Output the [X, Y] coordinate of the center of the cell containing the given text.  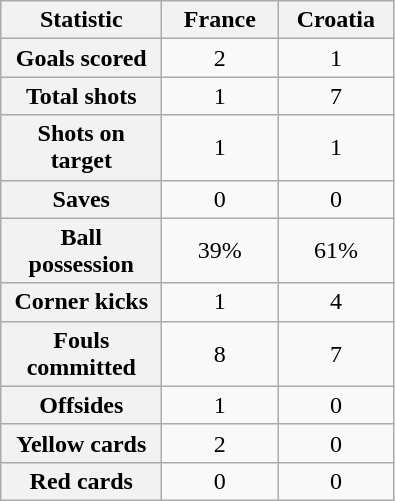
8 [220, 354]
Statistic [82, 20]
France [220, 20]
Fouls committed [82, 354]
Red cards [82, 481]
Shots on target [82, 148]
Goals scored [82, 58]
4 [336, 302]
Croatia [336, 20]
Ball possession [82, 250]
Offsides [82, 405]
Total shots [82, 96]
Saves [82, 199]
39% [220, 250]
Yellow cards [82, 443]
61% [336, 250]
Corner kicks [82, 302]
